Find where the given text appears and provide that cell's center as (x, y) coordinate. 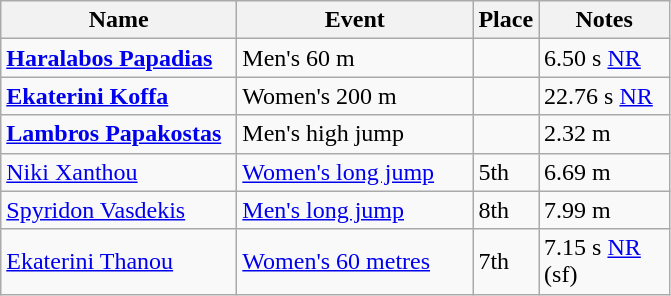
Men's 60 m (355, 58)
7.99 m (604, 210)
7.15 s NR (sf) (604, 262)
2.32 m (604, 134)
6.50 s NR (604, 58)
Ekaterini Koffa (119, 96)
6.69 m (604, 172)
7th (506, 262)
8th (506, 210)
Women's long jump (355, 172)
Notes (604, 20)
Place (506, 20)
Name (119, 20)
Lambros Papakostas (119, 134)
Women's 200 m (355, 96)
Women's 60 metres (355, 262)
Niki Xanthou (119, 172)
Haralabos Papadias (119, 58)
Men's long jump (355, 210)
Ekaterini Thanou (119, 262)
5th (506, 172)
Men's high jump (355, 134)
Event (355, 20)
Spyridon Vasdekis (119, 210)
22.76 s NR (604, 96)
